Scan for the cell matching the given text and deliver its (X, Y) coordinate at center. 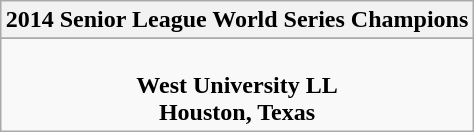
West University LL Houston, Texas (237, 85)
2014 Senior League World Series Champions (237, 20)
